From the cell containing the given text, extract its center point as (X, Y) coordinate. 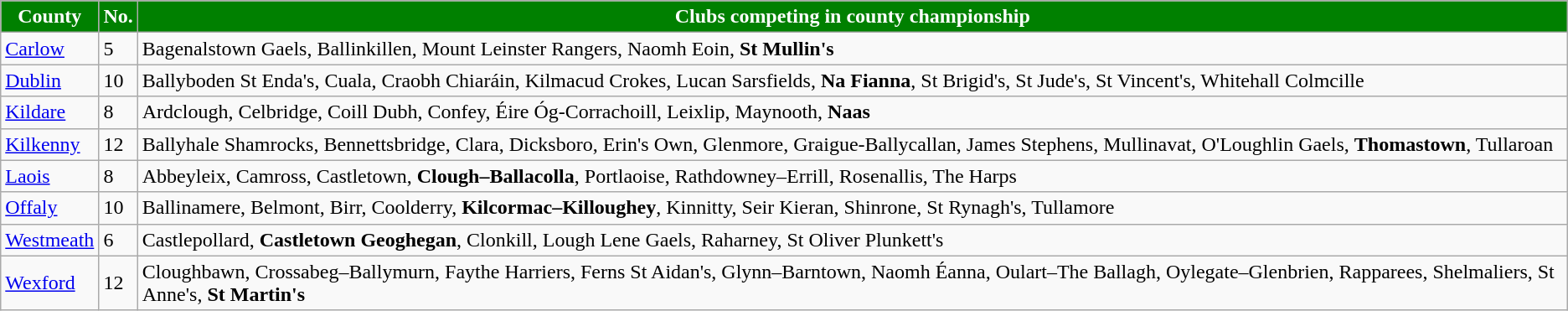
Offaly (50, 208)
Laois (50, 176)
Kilkenny (50, 144)
Carlow (50, 49)
Bagenalstown Gaels, Ballinkillen, Mount Leinster Rangers, Naomh Eoin, St Mullin's (853, 49)
Wexford (50, 283)
County (50, 17)
Kildare (50, 112)
Abbeyleix, Camross, Castletown, Clough–Ballacolla, Portlaoise, Rathdowney–Errill, Rosenallis, The Harps (853, 176)
Castlepollard, Castletown Geoghegan, Clonkill, Lough Lene Gaels, Raharney, St Oliver Plunkett's (853, 240)
Dublin (50, 80)
Ardclough, Celbridge, Coill Dubh, Confey, Éire Óg-Corrachoill, Leixlip, Maynooth, Naas (853, 112)
No. (118, 17)
5 (118, 49)
Clubs competing in county championship (853, 17)
Ballinamere, Belmont, Birr, Coolderry, Kilcormac–Killoughey, Kinnitty, Seir Kieran, Shinrone, St Rynagh's, Tullamore (853, 208)
6 (118, 240)
Westmeath (50, 240)
Ballyboden St Enda's, Cuala, Craobh Chiaráin, Kilmacud Crokes, Lucan Sarsfields, Na Fianna, St Brigid's, St Jude's, St Vincent's, Whitehall Colmcille (853, 80)
